Scan for the cell matching the given text and deliver its (X, Y) coordinate at center. 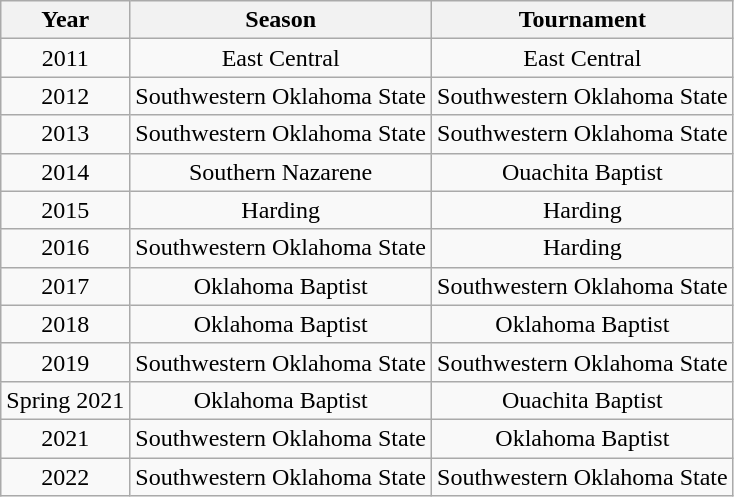
Season (281, 20)
2019 (66, 362)
2018 (66, 324)
2017 (66, 286)
Spring 2021 (66, 400)
2011 (66, 58)
2015 (66, 210)
2022 (66, 477)
Year (66, 20)
Southern Nazarene (281, 172)
2016 (66, 248)
2021 (66, 438)
2012 (66, 96)
2014 (66, 172)
2013 (66, 134)
Tournament (583, 20)
